For the text-containing cell, return its midpoint in (x, y) coordinate format. 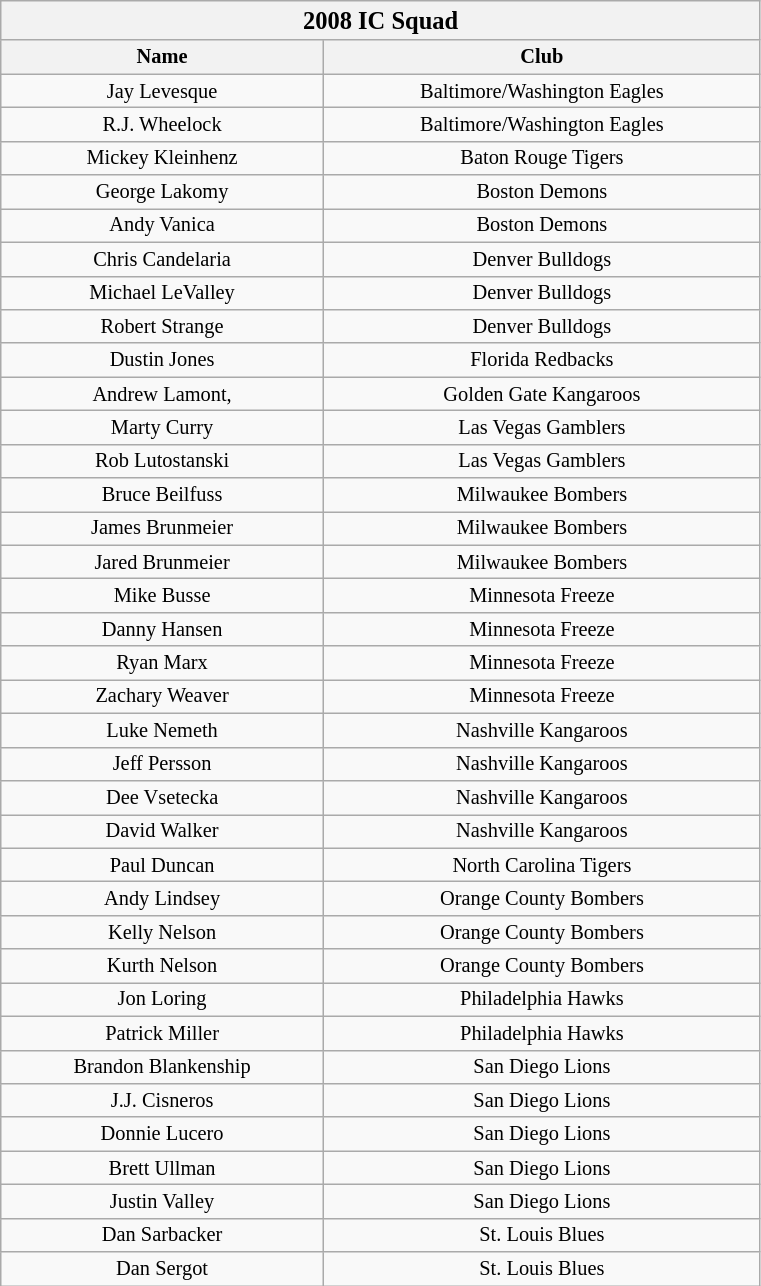
Justin Valley (162, 1201)
Club (542, 57)
Robert Strange (162, 326)
Marty Curry (162, 427)
Golden Gate Kangaroos (542, 394)
Patrick Miller (162, 1033)
Jeff Persson (162, 764)
Kelly Nelson (162, 932)
Brandon Blankenship (162, 1067)
Brett Ullman (162, 1168)
Andy Vanica (162, 225)
Andrew Lamont, (162, 394)
Mickey Kleinhenz (162, 158)
Mike Busse (162, 595)
Jared Brunmeier (162, 562)
Rob Lutostanski (162, 461)
Ryan Marx (162, 663)
Dan Sergot (162, 1269)
Andy Lindsey (162, 898)
Jon Loring (162, 999)
Florida Redbacks (542, 360)
J.J. Cisneros (162, 1100)
Danny Hansen (162, 629)
George Lakomy (162, 192)
Michael LeValley (162, 293)
Baton Rouge Tigers (542, 158)
R.J. Wheelock (162, 124)
Name (162, 57)
Paul Duncan (162, 865)
Luke Nemeth (162, 730)
Dustin Jones (162, 360)
Dan Sarbacker (162, 1235)
Chris Candelaria (162, 259)
James Brunmeier (162, 528)
Jay Levesque (162, 91)
North Carolina Tigers (542, 865)
Kurth Nelson (162, 966)
Dee Vsetecka (162, 797)
David Walker (162, 831)
Bruce Beilfuss (162, 495)
2008 IC Squad (381, 20)
Donnie Lucero (162, 1134)
Zachary Weaver (162, 696)
